Return (x, y) of the center of cell containing provided text 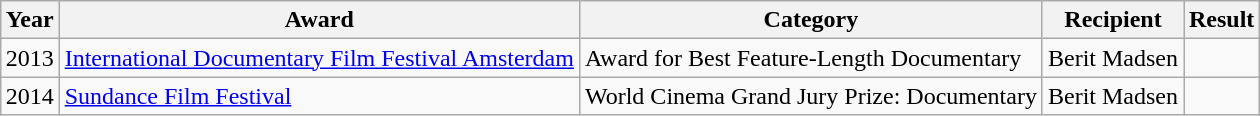
2014 (30, 96)
Sundance Film Festival (319, 96)
Recipient (1112, 20)
Year (30, 20)
2013 (30, 58)
Category (810, 20)
International Documentary Film Festival Amsterdam (319, 58)
World Cinema Grand Jury Prize: Documentary (810, 96)
Result (1222, 20)
Award for Best Feature-Length Documentary (810, 58)
Award (319, 20)
